Scan for the cell matching the given text and deliver its (x, y) coordinate at center. 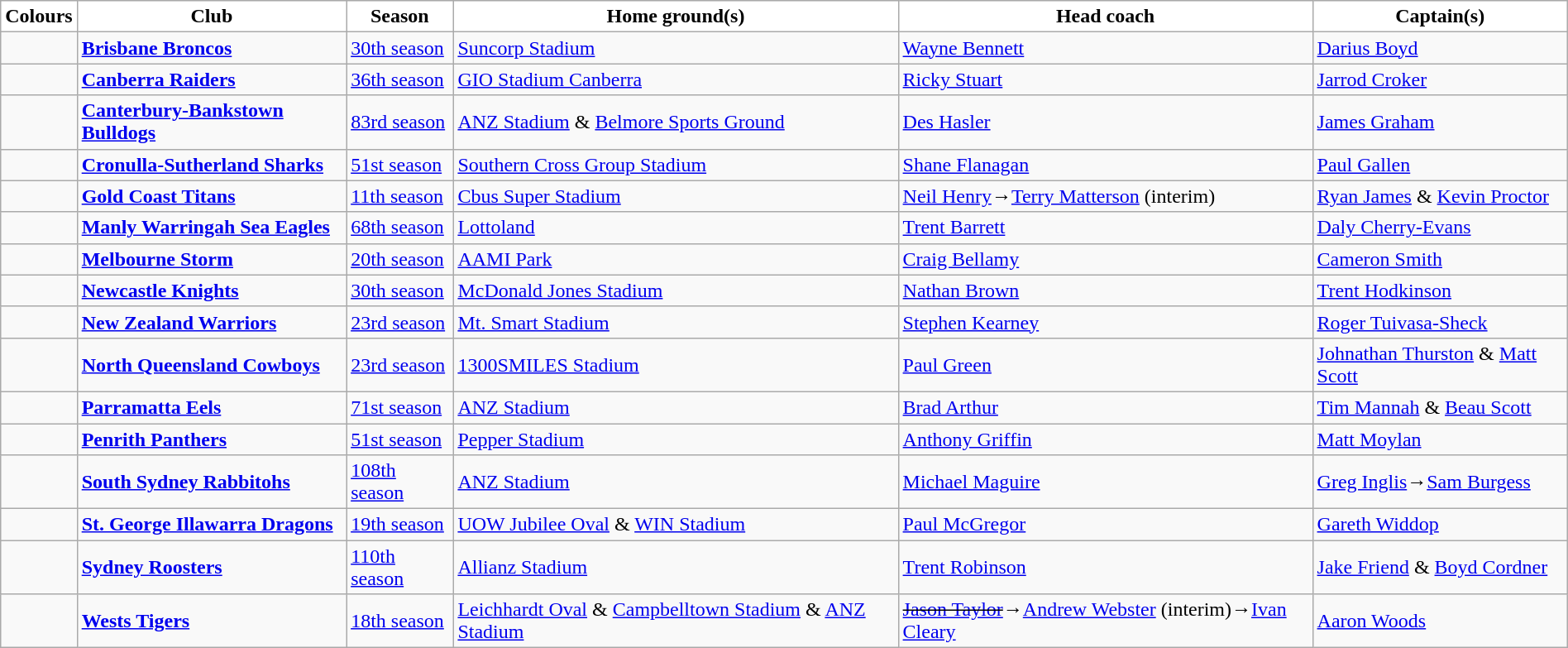
Craig Bellamy (1105, 259)
Season (400, 17)
Michael Maguire (1105, 482)
Brisbane Broncos (212, 48)
Trent Barrett (1105, 228)
19th season (400, 525)
Pepper Stadium (676, 439)
Cameron Smith (1440, 259)
Tim Mannah & Beau Scott (1440, 407)
Manly Warringah Sea Eagles (212, 228)
Greg Inglis→Sam Burgess (1440, 482)
St. George Illawarra Dragons (212, 525)
Johnathan Thurston & Matt Scott (1440, 364)
Suncorp Stadium (676, 48)
Penrith Panthers (212, 439)
1300SMILES Stadium (676, 364)
Trent Hodkinson (1440, 290)
James Graham (1440, 122)
Ricky Stuart (1105, 79)
Head coach (1105, 17)
20th season (400, 259)
Leichhardt Oval & Campbelltown Stadium & ANZ Stadium (676, 621)
New Zealand Warriors (212, 322)
Matt Moylan (1440, 439)
Cronulla-Sutherland Sharks (212, 165)
UOW Jubilee Oval & WIN Stadium (676, 525)
Neil Henry→Terry Matterson (interim) (1105, 196)
AAMI Park (676, 259)
North Queensland Cowboys (212, 364)
Gareth Widdop (1440, 525)
GIO Stadium Canberra (676, 79)
Wayne Bennett (1105, 48)
South Sydney Rabbitohs (212, 482)
Captain(s) (1440, 17)
18th season (400, 621)
110th season (400, 568)
Newcastle Knights (212, 290)
Aaron Woods (1440, 621)
Lottoland (676, 228)
Stephen Kearney (1105, 322)
Trent Robinson (1105, 568)
Darius Boyd (1440, 48)
Sydney Roosters (212, 568)
Wests Tigers (212, 621)
Roger Tuivasa-Sheck (1440, 322)
Mt. Smart Stadium (676, 322)
83rd season (400, 122)
68th season (400, 228)
Paul Gallen (1440, 165)
Paul McGregor (1105, 525)
Cbus Super Stadium (676, 196)
Jason Taylor→Andrew Webster (interim)→Ivan Cleary (1105, 621)
Paul Green (1105, 364)
Southern Cross Group Stadium (676, 165)
Melbourne Storm (212, 259)
Home ground(s) (676, 17)
Daly Cherry-Evans (1440, 228)
Des Hasler (1105, 122)
Brad Arthur (1105, 407)
Club (212, 17)
Nathan Brown (1105, 290)
ANZ Stadium & Belmore Sports Ground (676, 122)
Jake Friend & Boyd Cordner (1440, 568)
11th season (400, 196)
108th season (400, 482)
Jarrod Croker (1440, 79)
Ryan James & Kevin Proctor (1440, 196)
36th season (400, 79)
Canterbury-Bankstown Bulldogs (212, 122)
Allianz Stadium (676, 568)
Shane Flanagan (1105, 165)
Parramatta Eels (212, 407)
Anthony Griffin (1105, 439)
Canberra Raiders (212, 79)
Colours (39, 17)
71st season (400, 407)
McDonald Jones Stadium (676, 290)
Gold Coast Titans (212, 196)
